Search for the cell housing the specified text and yield its [X, Y] center coordinate. 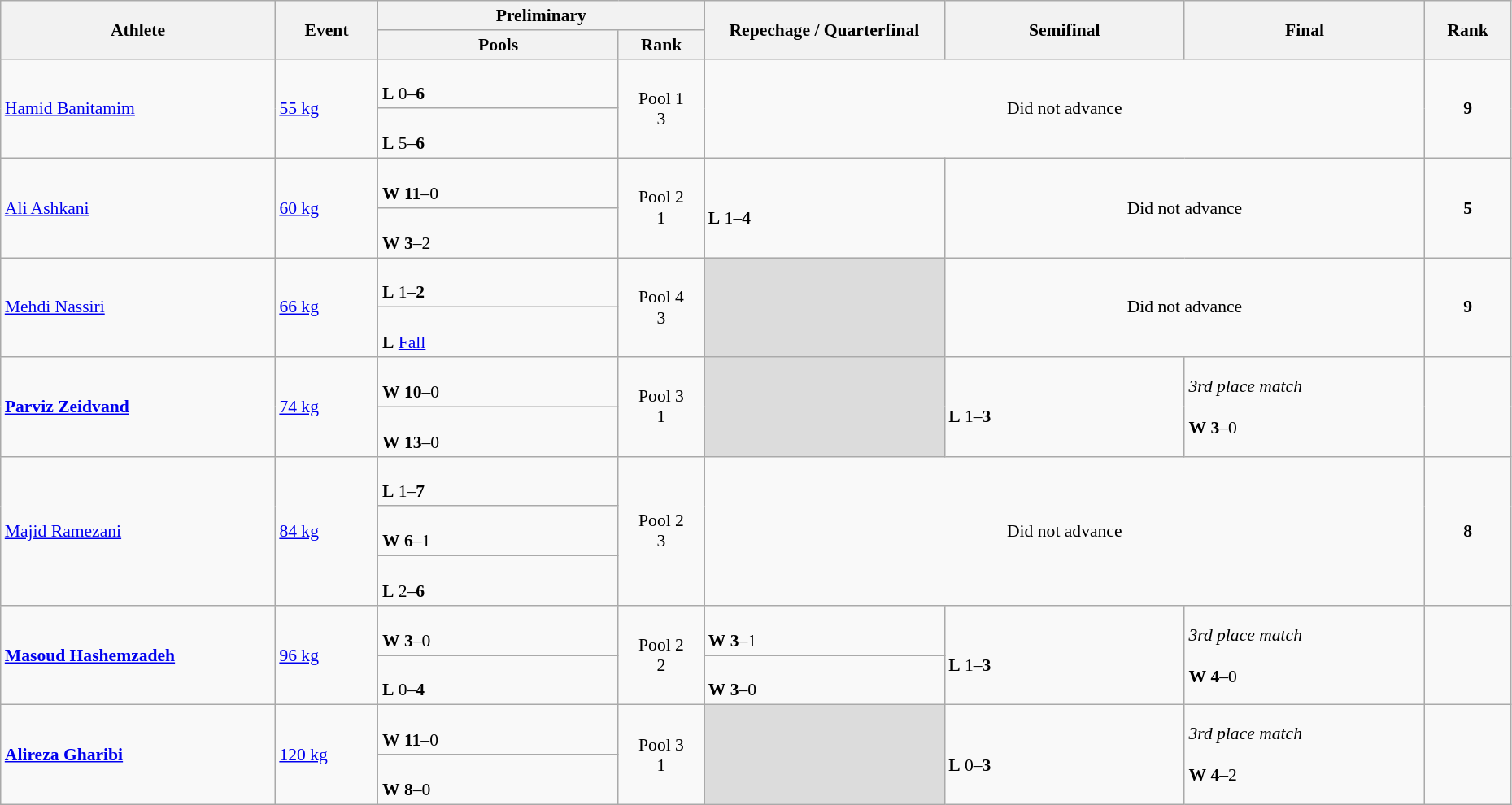
66 kg [327, 307]
W 3–1 [825, 631]
Repechage / Quarterfinal [825, 29]
84 kg [327, 530]
L Fall [498, 332]
Ali Ashkani [138, 208]
3rd place matchW 3–0 [1305, 407]
Alireza Gharibi [138, 755]
Semifinal [1064, 29]
60 kg [327, 208]
Majid Ramezani [138, 530]
Mehdi Nassiri [138, 307]
Pool 22 [660, 655]
Event [327, 29]
Pool 43 [660, 307]
W 10–0 [498, 382]
3rd place matchW 4–0 [1305, 655]
Pools [498, 45]
74 kg [327, 407]
5 [1468, 208]
Preliminary [542, 15]
L 0–6 [498, 83]
Parviz Zeidvand [138, 407]
W 8–0 [498, 779]
55 kg [327, 108]
Pool 23 [660, 530]
L 0–3 [1064, 755]
Athlete [138, 29]
96 kg [327, 655]
Final [1305, 29]
8 [1468, 530]
L 1–4 [825, 208]
Pool 21 [660, 208]
W 3–2 [498, 233]
L 1–7 [498, 481]
W 13–0 [498, 431]
W 6–1 [498, 532]
L 0–4 [498, 680]
L 1–2 [498, 283]
120 kg [327, 755]
L 2–6 [498, 581]
Hamid Banitamim [138, 108]
Pool 13 [660, 108]
L 5–6 [498, 133]
3rd place matchW 4–2 [1305, 755]
Masoud Hashemzadeh [138, 655]
